Pinpoint the cell where the given text exists, returning its (X, Y) midpoint coordinate. 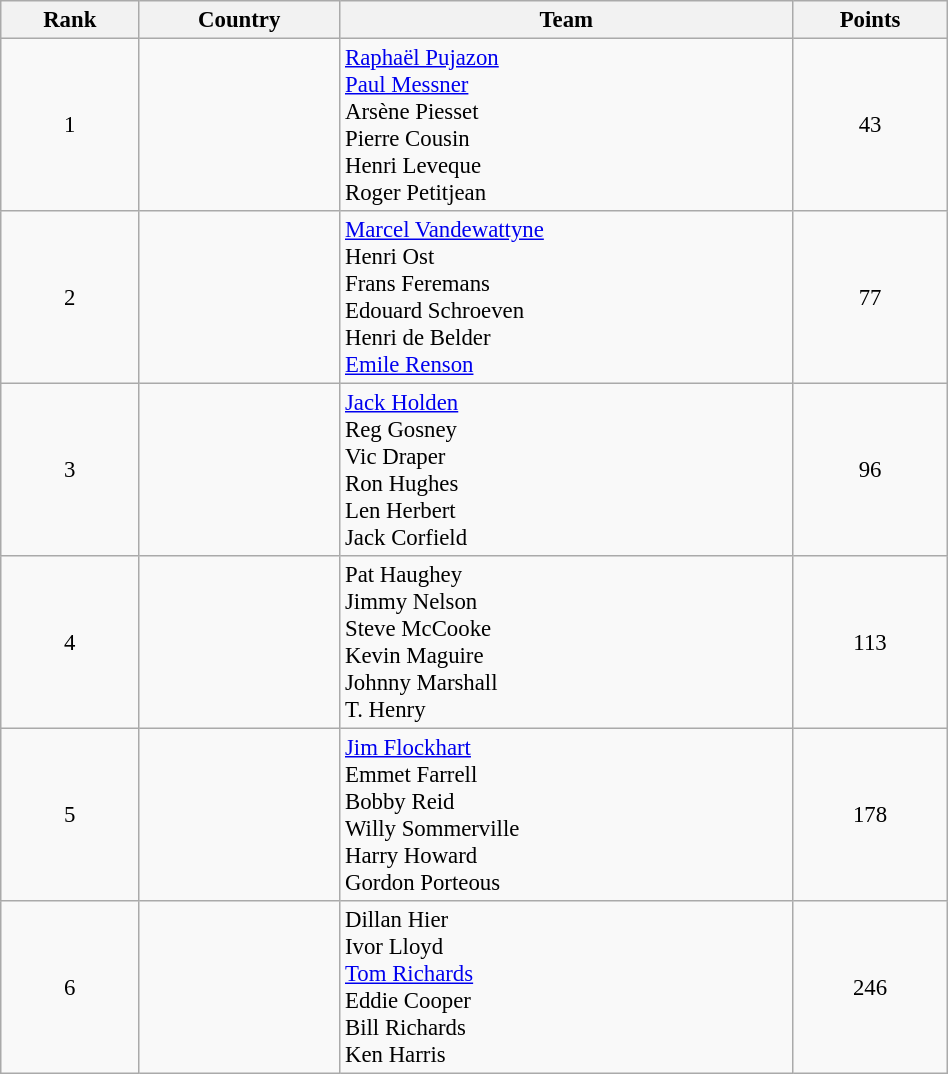
5 (70, 816)
Rank (70, 20)
77 (870, 298)
113 (870, 642)
43 (870, 126)
Jack HoldenReg GosneyVic DraperRon HughesLen HerbertJack Corfield (566, 470)
Pat HaugheyJimmy NelsonSteve McCookeKevin MaguireJohnny MarshallT. Henry (566, 642)
178 (870, 816)
96 (870, 470)
4 (70, 642)
Raphaël PujazonPaul MessnerArsène PiessetPierre CousinHenri LevequeRoger Petitjean (566, 126)
3 (70, 470)
1 (70, 126)
Jim FlockhartEmmet FarrellBobby ReidWilly SommervilleHarry HowardGordon Porteous (566, 816)
Team (566, 20)
Marcel VandewattyneHenri OstFrans FeremansEdouard SchroevenHenri de BelderEmile Renson (566, 298)
2 (70, 298)
Points (870, 20)
Country (240, 20)
